Capture the cell that displays the provided text and extract its (X, Y) central coordinate. 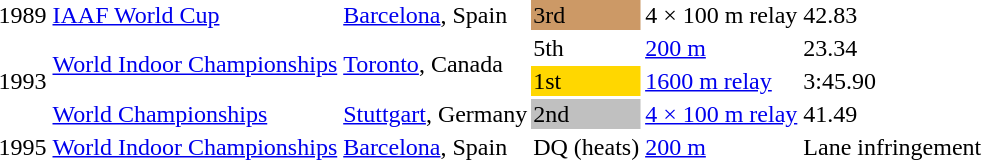
200 m (722, 48)
World Indoor Championships (195, 64)
1600 m relay (722, 81)
3rd (586, 15)
1st (586, 81)
Barcelona, Spain (436, 15)
5th (586, 48)
Toronto, Canada (436, 64)
World Championships (195, 114)
2nd (586, 114)
IAAF World Cup (195, 15)
Stuttgart, Germany (436, 114)
